Search for the cell housing the specified text and yield its [X, Y] center coordinate. 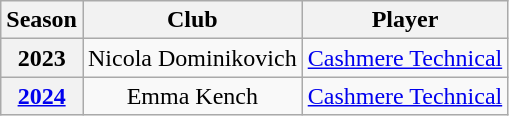
2024 [42, 96]
Nicola Dominikovich [192, 58]
2023 [42, 58]
Emma Kench [192, 96]
Player [405, 20]
Season [42, 20]
Club [192, 20]
